Identify which cell holds the provided text, then report its [X, Y] central coordinate. 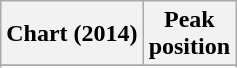
Chart (2014) [72, 34]
Peakposition [189, 34]
